Provide the (X, Y) coordinate of the cell's center where the given text is located.  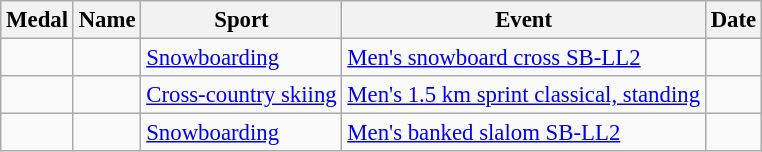
Men's 1.5 km sprint classical, standing (524, 95)
Men's banked slalom SB-LL2 (524, 133)
Event (524, 20)
Medal (38, 20)
Men's snowboard cross SB-LL2 (524, 58)
Sport (242, 20)
Date (733, 20)
Name (107, 20)
Cross-country skiing (242, 95)
